Extract the [x, y] coordinate from the center of the cell holding the provided text.  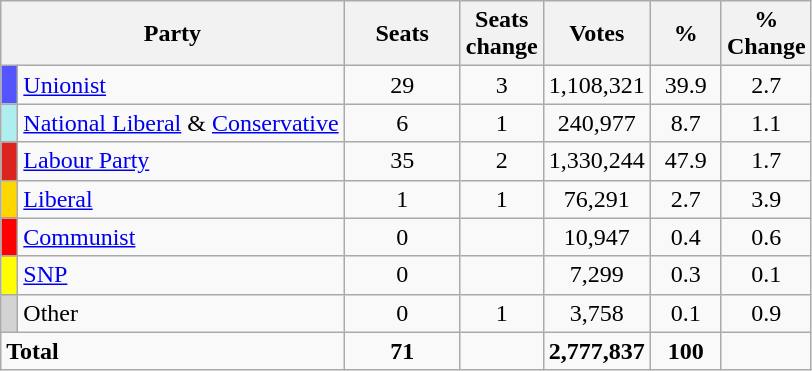
3.9 [766, 199]
Unionist [181, 85]
Total [172, 351]
Communist [181, 237]
7,299 [596, 275]
Seats change [502, 34]
39.9 [686, 85]
29 [402, 85]
76,291 [596, 199]
71 [402, 351]
% Change [766, 34]
2,777,837 [596, 351]
6 [402, 123]
47.9 [686, 161]
8.7 [686, 123]
% [686, 34]
0.3 [686, 275]
0.4 [686, 237]
10,947 [596, 237]
Labour Party [181, 161]
SNP [181, 275]
100 [686, 351]
0.9 [766, 313]
Liberal [181, 199]
Votes [596, 34]
1.1 [766, 123]
0.6 [766, 237]
Seats [402, 34]
2 [502, 161]
35 [402, 161]
240,977 [596, 123]
1,108,321 [596, 85]
3,758 [596, 313]
Party [172, 34]
Other [181, 313]
National Liberal & Conservative [181, 123]
1.7 [766, 161]
3 [502, 85]
1,330,244 [596, 161]
